Return (X, Y) of the center of cell containing provided text 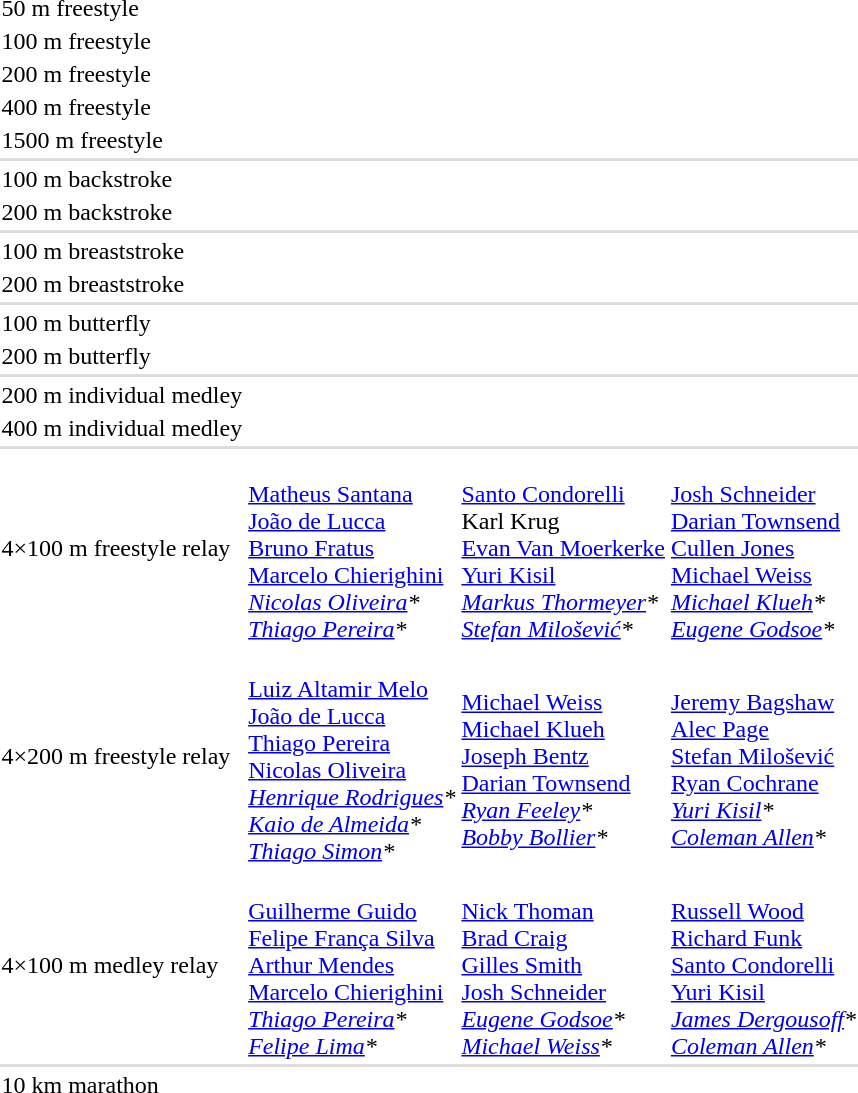
4×100 m medley relay (122, 965)
Russell Wood Richard FunkSanto CondorelliYuri KisilJames Dergousoff*Coleman Allen* (763, 965)
Guilherme GuidoFelipe França SilvaArthur MendesMarcelo ChierighiniThiago Pereira*Felipe Lima* (352, 965)
200 m backstroke (122, 212)
4×100 m freestyle relay (122, 548)
200 m breaststroke (122, 284)
100 m freestyle (122, 41)
400 m freestyle (122, 107)
100 m butterfly (122, 323)
200 m individual medley (122, 395)
Nick Thoman Brad CraigGilles SmithJosh SchneiderEugene Godsoe*Michael Weiss* (563, 965)
100 m breaststroke (122, 251)
4×200 m freestyle relay (122, 756)
200 m freestyle (122, 74)
Josh Schneider Darian TownsendCullen JonesMichael WeissMichael Klueh*Eugene Godsoe* (763, 548)
200 m butterfly (122, 356)
Luiz Altamir MeloJoão de LuccaThiago PereiraNicolas OliveiraHenrique Rodrigues*Kaio de Almeida*Thiago Simon* (352, 756)
400 m individual medley (122, 428)
Santo Condorelli Karl KrugEvan Van MoerkerkeYuri KisilMarkus Thormeyer*Stefan Milošević* (563, 548)
Michael Weiss Michael KluehJoseph BentzDarian TownsendRyan Feeley*Bobby Bollier* (563, 756)
1500 m freestyle (122, 140)
100 m backstroke (122, 179)
Matheus SantanaJoão de LuccaBruno FratusMarcelo ChierighiniNicolas Oliveira*Thiago Pereira* (352, 548)
Jeremy Bagshaw Alec PageStefan MiloševićRyan CochraneYuri Kisil*Coleman Allen* (763, 756)
